Output the [X, Y] coordinate of the center of the cell containing the given text.  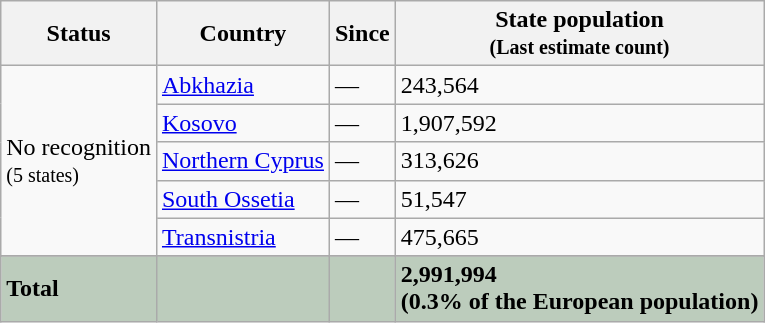
Total [79, 288]
243,564 [580, 85]
1,907,592 [580, 123]
State population(Last estimate count) [580, 34]
Since [362, 34]
475,665 [580, 237]
South Ossetia [242, 199]
2,991,994(0.3% of the European population) [580, 288]
Transnistria [242, 237]
No recognition (5 states) [79, 161]
313,626 [580, 161]
Status [79, 34]
Northern Cyprus [242, 161]
51,547 [580, 199]
Kosovo [242, 123]
Abkhazia [242, 85]
Country [242, 34]
